Return [X, Y] of the center of cell containing provided text 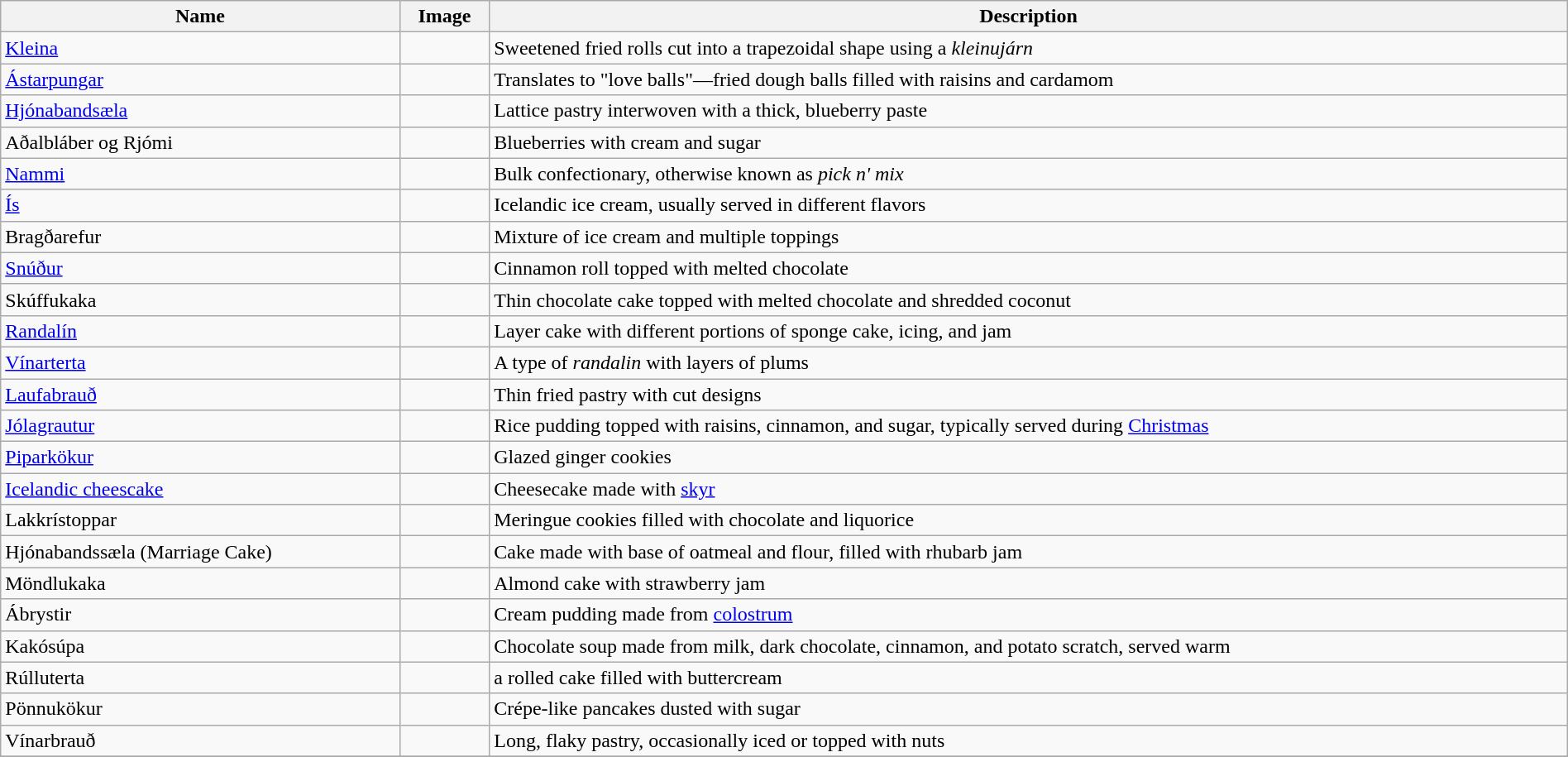
Laufabrauð [200, 395]
Mixture of ice cream and multiple toppings [1029, 237]
Bulk confectionary, otherwise known as pick n' mix [1029, 174]
Skúffukaka [200, 299]
Möndlukaka [200, 583]
Rúlluterta [200, 678]
Description [1029, 17]
Sweetened fried rolls cut into a trapezoidal shape using a kleinujárn [1029, 48]
A type of randalin with layers of plums [1029, 362]
Piparkökur [200, 458]
Randalín [200, 331]
Hjónabandssæla (Marriage Cake) [200, 552]
Bragðarefur [200, 237]
Thin chocolate cake topped with melted chocolate and shredded coconut [1029, 299]
Lakkrístoppar [200, 520]
Name [200, 17]
Cheesecake made with skyr [1029, 489]
Translates to "love balls"—fried dough balls filled with raisins and cardamom [1029, 79]
Kleina [200, 48]
Aðalbláber og Rjómi [200, 142]
Pönnukökur [200, 709]
Nammi [200, 174]
Image [445, 17]
Jólagrautur [200, 426]
Rice pudding topped with raisins, cinnamon, and sugar, typically served during Christmas [1029, 426]
Blueberries with cream and sugar [1029, 142]
Ís [200, 205]
Almond cake with strawberry jam [1029, 583]
Cake made with base of oatmeal and flour, filled with rhubarb jam [1029, 552]
Vínarterta [200, 362]
Glazed ginger cookies [1029, 458]
Cinnamon roll topped with melted chocolate [1029, 268]
Lattice pastry interwoven with a thick, blueberry paste [1029, 111]
Hjónabandsæla [200, 111]
Snúður [200, 268]
Layer cake with different portions of sponge cake, icing, and jam [1029, 331]
Thin fried pastry with cut designs [1029, 395]
Vínarbrauð [200, 740]
Long, flaky pastry, occasionally iced or topped with nuts [1029, 740]
Icelandic cheescake [200, 489]
Icelandic ice cream, usually served in different flavors [1029, 205]
Kakósúpa [200, 646]
Crépe-like pancakes dusted with sugar [1029, 709]
Cream pudding made from colostrum [1029, 615]
Meringue cookies filled with chocolate and liquorice [1029, 520]
Ástarpungar [200, 79]
a rolled cake filled with buttercream [1029, 678]
Chocolate soup made from milk, dark chocolate, cinnamon, and potato scratch, served warm [1029, 646]
Ábrystir [200, 615]
